Determine the [x, y] coordinate at the center of the cell enclosing the given text.  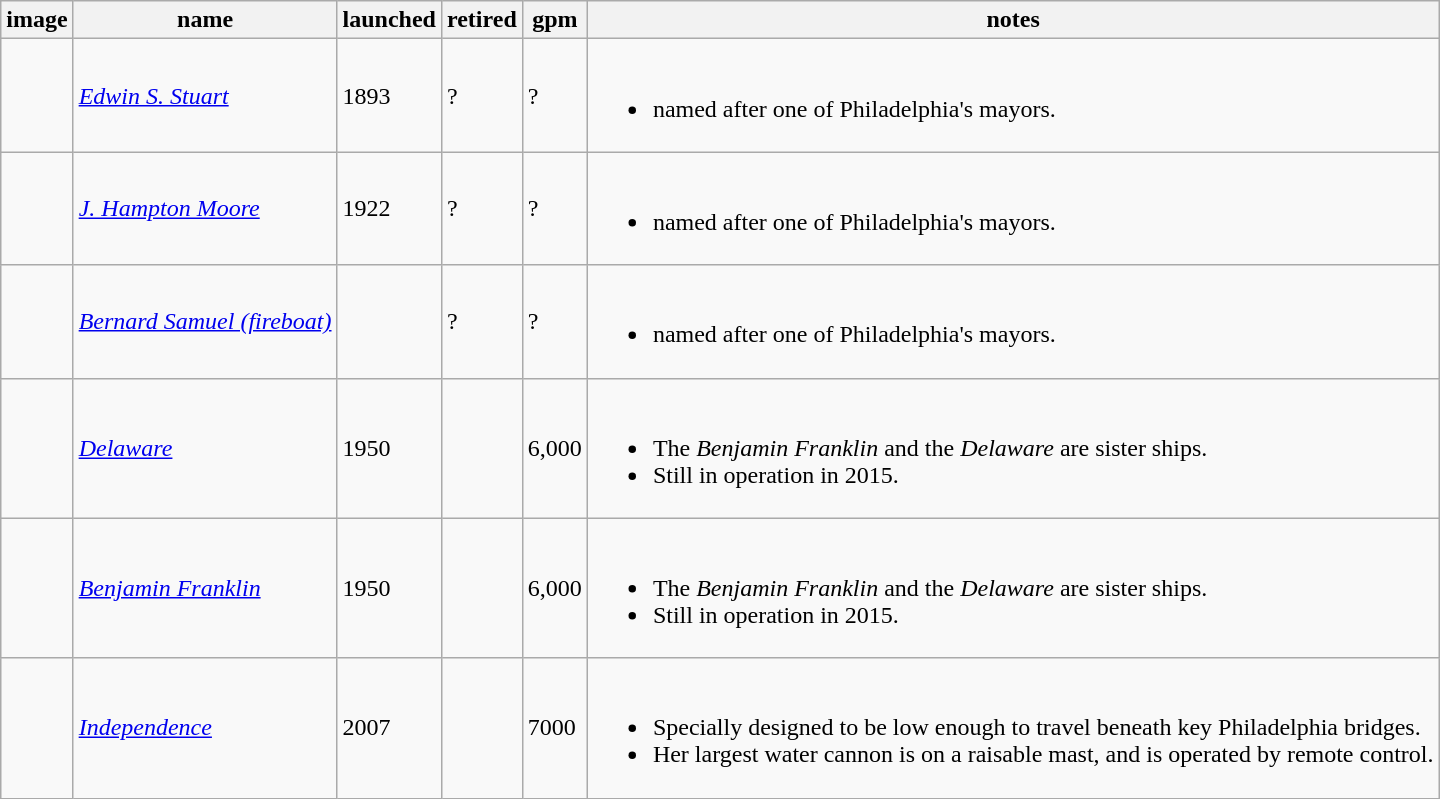
launched [389, 20]
Benjamin Franklin [205, 588]
Bernard Samuel (fireboat) [205, 322]
1893 [389, 96]
image [37, 20]
7000 [554, 728]
notes [1013, 20]
name [205, 20]
J. Hampton Moore [205, 208]
Delaware [205, 448]
retired [482, 20]
2007 [389, 728]
Edwin S. Stuart [205, 96]
gpm [554, 20]
Independence [205, 728]
1922 [389, 208]
